Detect which cell encompasses the target text, then output its [x, y] center coordinate. 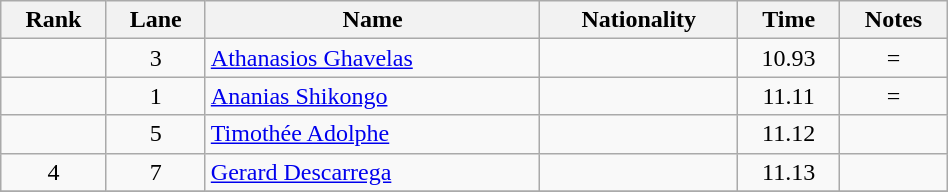
Timothée Adolphe [372, 134]
Name [372, 20]
Time [789, 20]
Athanasios Ghavelas [372, 58]
Lane [156, 20]
Notes [894, 20]
3 [156, 58]
1 [156, 96]
Rank [54, 20]
7 [156, 172]
Nationality [639, 20]
5 [156, 134]
Gerard Descarrega [372, 172]
4 [54, 172]
11.11 [789, 96]
11.12 [789, 134]
Ananias Shikongo [372, 96]
10.93 [789, 58]
11.13 [789, 172]
